Detect which cell encompasses the target text, then output its [X, Y] center coordinate. 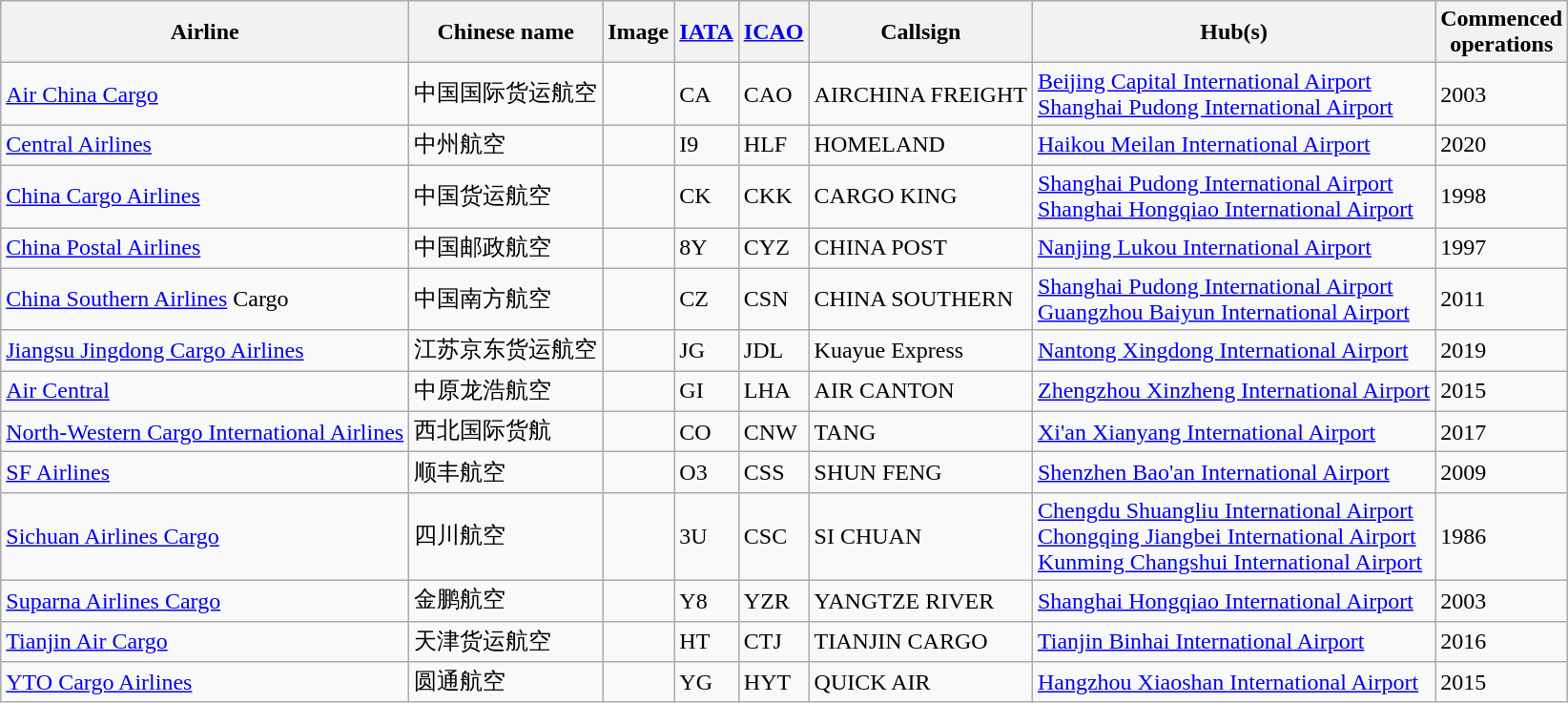
Kuayue Express [920, 351]
CZ [707, 300]
中国邮政航空 [505, 248]
Air China Cargo [205, 93]
North-Western Cargo International Airlines [205, 431]
Airline [205, 32]
Tianjin Binhai International Airport [1233, 641]
TIANJIN CARGO [920, 641]
Chinese name [505, 32]
8Y [707, 248]
Shanghai Hongqiao International Airport [1233, 601]
O3 [707, 473]
CKK [774, 196]
Zhengzhou Xinzheng International Airport [1233, 391]
Hub(s) [1233, 32]
Chengdu Shuangliu International AirportChongqing Jiangbei International AirportKunming Changshui International Airport [1233, 536]
Haikou Meilan International Airport [1233, 145]
GI [707, 391]
西北国际货航 [505, 431]
JG [707, 351]
YANGTZE RIVER [920, 601]
四川航空 [505, 536]
HT [707, 641]
圆通航空 [505, 683]
CSN [774, 300]
Air Central [205, 391]
China Postal Airlines [205, 248]
中国国际货运航空 [505, 93]
Shenzhen Bao'an International Airport [1233, 473]
CARGO KING [920, 196]
CO [707, 431]
2009 [1501, 473]
1997 [1501, 248]
CK [707, 196]
Hangzhou Xiaoshan International Airport [1233, 683]
CTJ [774, 641]
1986 [1501, 536]
CA [707, 93]
Callsign [920, 32]
Central Airlines [205, 145]
Nanjing Lukou International Airport [1233, 248]
I9 [707, 145]
金鹏航空 [505, 601]
Shanghai Pudong International AirportGuangzhou Baiyun International Airport [1233, 300]
CHINA POST [920, 248]
SHUN FENG [920, 473]
CYZ [774, 248]
2019 [1501, 351]
QUICK AIR [920, 683]
CNW [774, 431]
Y8 [707, 601]
HOMELAND [920, 145]
Suparna Airlines Cargo [205, 601]
顺丰航空 [505, 473]
CSC [774, 536]
China Cargo Airlines [205, 196]
CAO [774, 93]
HLF [774, 145]
TANG [920, 431]
2020 [1501, 145]
AIR CANTON [920, 391]
YTO Cargo Airlines [205, 683]
CHINA SOUTHERN [920, 300]
中州航空 [505, 145]
Beijing Capital International AirportShanghai Pudong International Airport [1233, 93]
中原龙浩航空 [505, 391]
Nantong Xingdong International Airport [1233, 351]
AIRCHINA FREIGHT [920, 93]
3U [707, 536]
江苏京东货运航空 [505, 351]
SI CHUAN [920, 536]
2016 [1501, 641]
2011 [1501, 300]
Tianjin Air Cargo [205, 641]
China Southern Airlines Cargo [205, 300]
天津货运航空 [505, 641]
Image [639, 32]
SF Airlines [205, 473]
Shanghai Pudong International AirportShanghai Hongqiao International Airport [1233, 196]
YZR [774, 601]
2017 [1501, 431]
ICAO [774, 32]
Xi'an Xianyang International Airport [1233, 431]
YG [707, 683]
JDL [774, 351]
Sichuan Airlines Cargo [205, 536]
IATA [707, 32]
中国货运航空 [505, 196]
Commencedoperations [1501, 32]
CSS [774, 473]
中国南方航空 [505, 300]
Jiangsu Jingdong Cargo Airlines [205, 351]
HYT [774, 683]
1998 [1501, 196]
LHA [774, 391]
